Pinpoint the cell where the given text exists, returning its (x, y) midpoint coordinate. 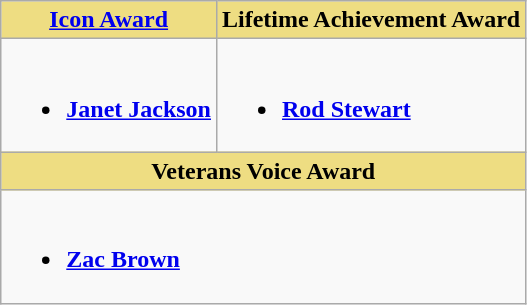
Icon Award (109, 20)
Janet Jackson (109, 96)
Lifetime Achievement Award (370, 20)
Zac Brown (264, 246)
Rod Stewart (370, 96)
Veterans Voice Award (264, 171)
